Determine the [X, Y] coordinate at the center of the cell enclosing the given text.  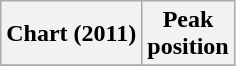
Peakposition [188, 34]
Chart (2011) [72, 34]
